Search for the cell housing the specified text and yield its (X, Y) center coordinate. 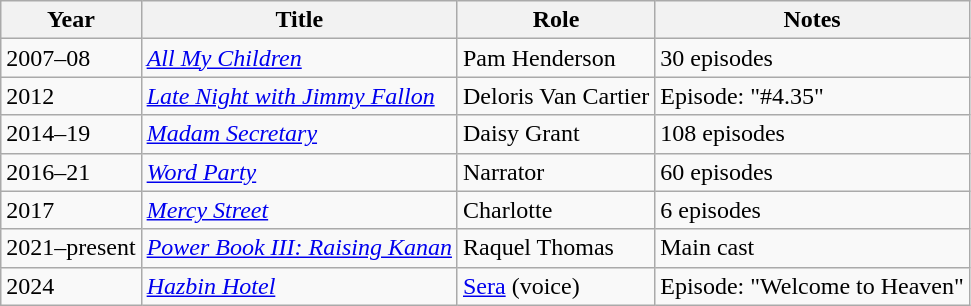
Narrator (556, 172)
Notes (812, 20)
30 episodes (812, 58)
Episode: "Welcome to Heaven" (812, 286)
2012 (71, 96)
2024 (71, 286)
Late Night with Jimmy Fallon (299, 96)
Main cast (812, 248)
Word Party (299, 172)
Mercy Street (299, 210)
Daisy Grant (556, 134)
Episode: "#4.35" (812, 96)
Pam Henderson (556, 58)
Year (71, 20)
108 episodes (812, 134)
Power Book III: Raising Kanan (299, 248)
Title (299, 20)
All My Children (299, 58)
Charlotte (556, 210)
60 episodes (812, 172)
2016–21 (71, 172)
Deloris Van Cartier (556, 96)
Role (556, 20)
Madam Secretary (299, 134)
2021–present (71, 248)
2007–08 (71, 58)
Sera (voice) (556, 286)
2017 (71, 210)
Raquel Thomas (556, 248)
6 episodes (812, 210)
2014–19 (71, 134)
Hazbin Hotel (299, 286)
